Return (X, Y) of the center of cell containing provided text 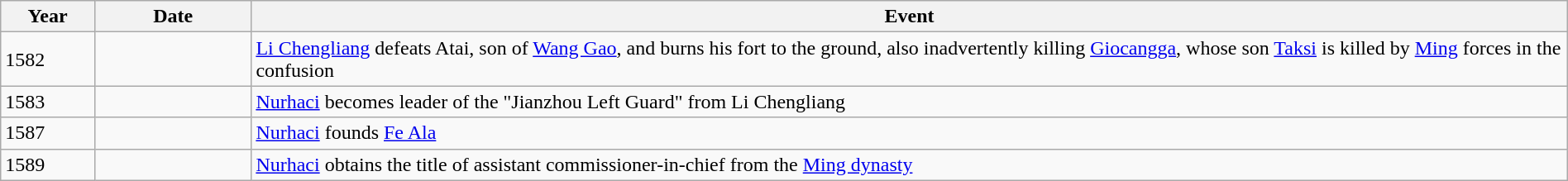
Nurhaci becomes leader of the "Jianzhou Left Guard" from Li Chengliang (910, 102)
1589 (48, 164)
1587 (48, 133)
Year (48, 17)
Date (172, 17)
Nurhaci founds Fe Ala (910, 133)
Event (910, 17)
Nurhaci obtains the title of assistant commissioner-in-chief from the Ming dynasty (910, 164)
1582 (48, 60)
1583 (48, 102)
